Pinpoint the cell where the given text exists, returning its (X, Y) midpoint coordinate. 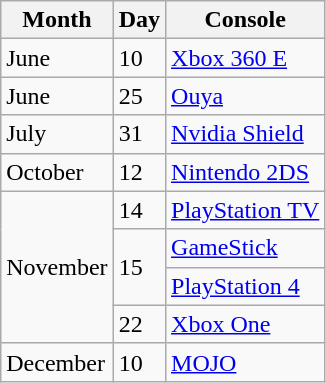
14 (139, 210)
Nvidia Shield (246, 134)
December (57, 362)
Xbox 360 E (246, 58)
15 (139, 267)
Month (57, 20)
GameStick (246, 248)
PlayStation 4 (246, 286)
MOJO (246, 362)
July (57, 134)
Ouya (246, 96)
Xbox One (246, 324)
Nintendo 2DS (246, 172)
PlayStation TV (246, 210)
22 (139, 324)
Console (246, 20)
12 (139, 172)
October (57, 172)
25 (139, 96)
31 (139, 134)
Day (139, 20)
November (57, 267)
